Scan for the cell matching the given text and deliver its [x, y] coordinate at center. 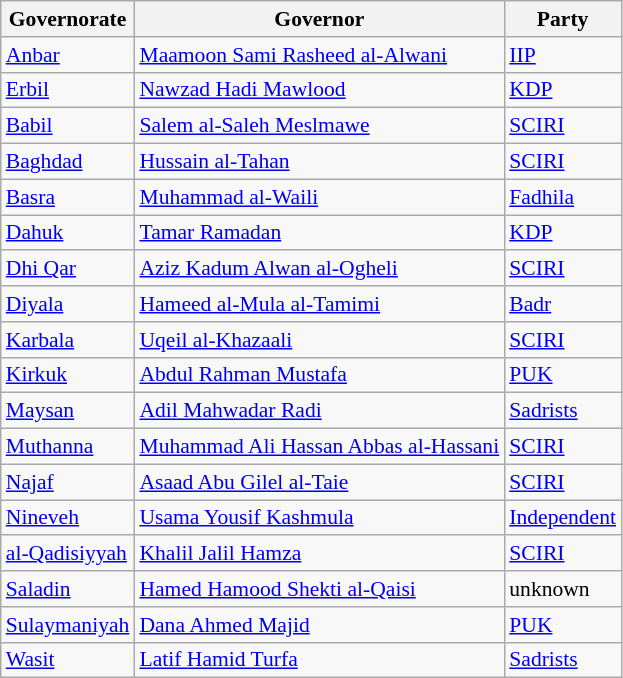
Saladin [68, 589]
Kirkuk [68, 375]
Asaad Abu Gilel al-Taie [319, 482]
Aziz Kadum Alwan al-Ogheli [319, 269]
Anbar [68, 55]
Usama Yousif Kashmula [319, 518]
Wasit [68, 660]
Dana Ahmed Majid [319, 625]
Salem al-Saleh Meslmawe [319, 126]
Maysan [68, 411]
Fadhila [562, 197]
IIP [562, 55]
Abdul Rahman Mustafa [319, 375]
Erbil [68, 90]
Hamed Hamood Shekti al-Qaisi [319, 589]
Hameed al-Mula al-Tamimi [319, 304]
Uqeil al-Khazaali [319, 340]
Muhammad al-Waili [319, 197]
Nineveh [68, 518]
Hussain al-Tahan [319, 162]
Independent [562, 518]
Baghdad [68, 162]
Dhi Qar [68, 269]
Dahuk [68, 233]
Muhammad Ali Hassan Abbas al-Hassani [319, 447]
Najaf [68, 482]
Sulaymaniyah [68, 625]
al-Qadisiyyah [68, 554]
Maamoon Sami Rasheed al-Alwani [319, 55]
Latif Hamid Turfa [319, 660]
Muthanna [68, 447]
Party [562, 19]
Governorate [68, 19]
Tamar Ramadan [319, 233]
unknown [562, 589]
Babil [68, 126]
Basra [68, 197]
Karbala [68, 340]
Governor [319, 19]
Badr [562, 304]
Khalil Jalil Hamza [319, 554]
Nawzad Hadi Mawlood [319, 90]
Adil Mahwadar Radi [319, 411]
Diyala [68, 304]
